For the text-containing cell, return its midpoint in [X, Y] coordinate format. 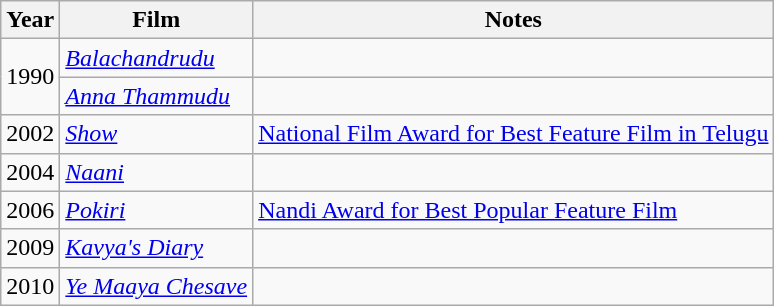
Show [156, 134]
2006 [30, 210]
2009 [30, 248]
Kavya's Diary [156, 248]
Year [30, 20]
Balachandrudu [156, 58]
Anna Thammudu [156, 96]
Film [156, 20]
Ye Maaya Chesave [156, 286]
2004 [30, 172]
Pokiri [156, 210]
National Film Award for Best Feature Film in Telugu [514, 134]
2002 [30, 134]
Notes [514, 20]
Nandi Award for Best Popular Feature Film [514, 210]
1990 [30, 77]
Naani [156, 172]
2010 [30, 286]
